Return (x, y) of the center of cell containing provided text 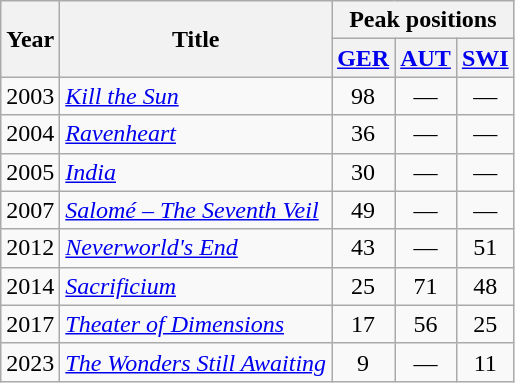
Neverworld's End (196, 248)
Theater of Dimensions (196, 324)
2005 (30, 172)
56 (426, 324)
11 (485, 362)
30 (364, 172)
49 (364, 210)
GER (364, 58)
71 (426, 286)
Peak positions (424, 20)
9 (364, 362)
Salomé – The Seventh Veil (196, 210)
98 (364, 96)
2014 (30, 286)
48 (485, 286)
2017 (30, 324)
2012 (30, 248)
India (196, 172)
36 (364, 134)
43 (364, 248)
SWI (485, 58)
Kill the Sun (196, 96)
Title (196, 39)
51 (485, 248)
AUT (426, 58)
2004 (30, 134)
Ravenheart (196, 134)
2023 (30, 362)
The Wonders Still Awaiting (196, 362)
2003 (30, 96)
Year (30, 39)
2007 (30, 210)
17 (364, 324)
Sacrificium (196, 286)
